Scan for the cell matching the given text and deliver its (x, y) coordinate at center. 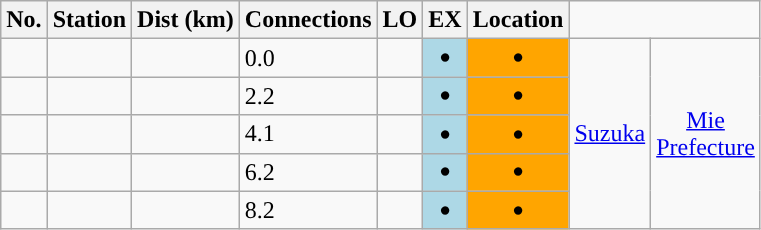
Suzuka (610, 134)
8.2 (308, 210)
Station (89, 20)
0.0 (308, 58)
6.2 (308, 172)
EX (445, 20)
2.2 (308, 96)
Connections (308, 20)
Location (518, 20)
4.1 (308, 134)
No. (24, 20)
MiePrefecture (706, 134)
Dist (km) (186, 20)
LO (400, 20)
